Detect which cell encompasses the target text, then output its (X, Y) center coordinate. 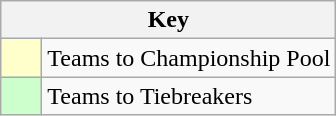
Key (168, 20)
Teams to Tiebreakers (189, 96)
Teams to Championship Pool (189, 58)
